Scan for the cell matching the given text and deliver its (x, y) coordinate at center. 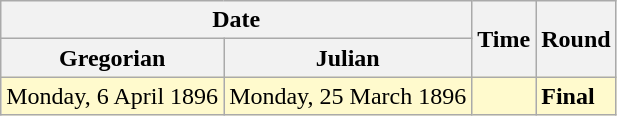
Monday, 25 March 1896 (348, 96)
Monday, 6 April 1896 (112, 96)
Final (576, 96)
Julian (348, 58)
Gregorian (112, 58)
Time (504, 39)
Round (576, 39)
Date (236, 20)
